Detect which cell encompasses the target text, then output its (X, Y) center coordinate. 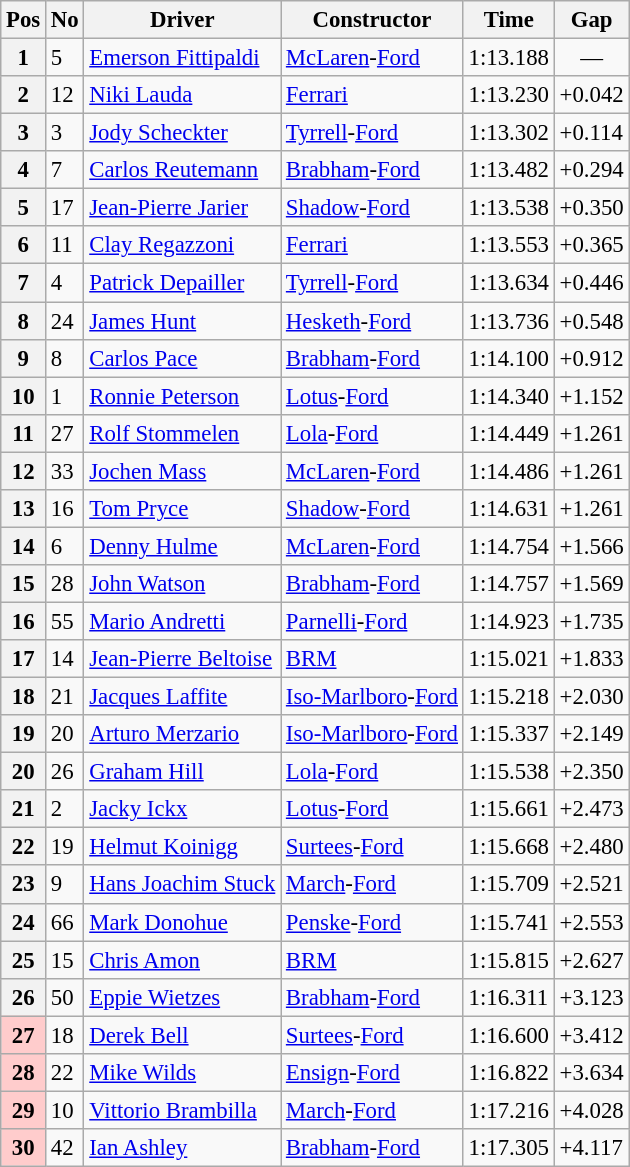
+4.117 (592, 1148)
66 (65, 922)
No (65, 20)
John Watson (182, 584)
+1.566 (592, 546)
1:14.923 (508, 621)
Chris Amon (182, 960)
1:16.822 (508, 1073)
1:13.553 (508, 245)
1:15.661 (508, 809)
1:15.709 (508, 885)
Hans Joachim Stuck (182, 885)
Jody Scheckter (182, 133)
55 (65, 621)
Clay Regazzoni (182, 245)
Mark Donohue (182, 922)
1:13.188 (508, 58)
Hesketh-Ford (372, 321)
Carlos Pace (182, 358)
Eppie Wietzes (182, 997)
1:16.600 (508, 1035)
Jochen Mass (182, 471)
1:14.100 (508, 358)
1:14.340 (508, 396)
+0.042 (592, 95)
Tom Pryce (182, 509)
1:15.668 (508, 847)
Derek Bell (182, 1035)
Penske-Ford (372, 922)
+1.833 (592, 659)
+0.365 (592, 245)
Jacques Laffite (182, 697)
+0.912 (592, 358)
1:13.538 (508, 208)
Graham Hill (182, 772)
50 (65, 997)
1:15.021 (508, 659)
Ian Ashley (182, 1148)
+2.350 (592, 772)
— (592, 58)
Helmut Koinigg (182, 847)
+0.548 (592, 321)
+3.123 (592, 997)
1:14.757 (508, 584)
+4.028 (592, 1110)
+0.294 (592, 170)
1:13.302 (508, 133)
Pos (24, 20)
42 (65, 1148)
+3.634 (592, 1073)
Jacky Ickx (182, 809)
Ensign-Ford (372, 1073)
+2.627 (592, 960)
1:15.741 (508, 922)
Constructor (372, 20)
1:13.482 (508, 170)
25 (24, 960)
Patrick Depailler (182, 283)
+2.030 (592, 697)
+1.735 (592, 621)
Niki Lauda (182, 95)
Gap (592, 20)
1:13.230 (508, 95)
Ronnie Peterson (182, 396)
+3.412 (592, 1035)
+1.152 (592, 396)
30 (24, 1148)
+0.446 (592, 283)
+0.114 (592, 133)
1:13.736 (508, 321)
29 (24, 1110)
1:14.754 (508, 546)
33 (65, 471)
Denny Hulme (182, 546)
1:13.634 (508, 283)
23 (24, 885)
Parnelli-Ford (372, 621)
+2.480 (592, 847)
+2.521 (592, 885)
1:17.305 (508, 1148)
+2.473 (592, 809)
+2.553 (592, 922)
1:17.216 (508, 1110)
+1.569 (592, 584)
1:15.815 (508, 960)
1:14.486 (508, 471)
13 (24, 509)
Mike Wilds (182, 1073)
1:15.538 (508, 772)
Driver (182, 20)
+2.149 (592, 734)
+0.350 (592, 208)
Jean-Pierre Beltoise (182, 659)
Mario Andretti (182, 621)
Time (508, 20)
1:15.218 (508, 697)
1:14.449 (508, 433)
James Hunt (182, 321)
1:14.631 (508, 509)
Arturo Merzario (182, 734)
1:15.337 (508, 734)
Vittorio Brambilla (182, 1110)
Emerson Fittipaldi (182, 58)
1:16.311 (508, 997)
Rolf Stommelen (182, 433)
Jean-Pierre Jarier (182, 208)
Carlos Reutemann (182, 170)
